Return [x, y] of the center of cell containing provided text 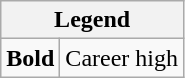
Legend [92, 20]
Bold [30, 58]
Career high [122, 58]
